For the text-containing cell, return its midpoint in [X, Y] coordinate format. 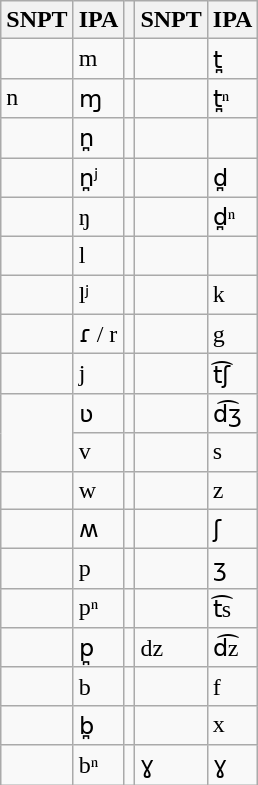
ʋ [98, 413]
t̪ [232, 59]
s [232, 452]
w [98, 490]
k [232, 295]
pⁿ [98, 608]
bⁿ [98, 765]
f [232, 686]
dz [171, 648]
ŋ [98, 217]
v [98, 452]
d͡z [232, 648]
z [232, 490]
g [232, 334]
p [98, 569]
t͡ʃ [232, 374]
b [98, 686]
n̪ʲ [98, 178]
ʍ [98, 529]
n̪ [98, 138]
j [98, 374]
d͡ʒ [232, 413]
lʲ [98, 295]
b̪ [98, 725]
d̪ⁿ [232, 217]
ʒ [232, 569]
n [37, 98]
ʃ [232, 529]
p̪ [98, 648]
ɱ [98, 98]
t̪ⁿ [232, 98]
ɾ / r [98, 334]
l [98, 256]
d̪ [232, 178]
x [232, 725]
t͡s [232, 608]
m [98, 59]
